Provide the [x, y] coordinate of the cell's center where the given text is located.  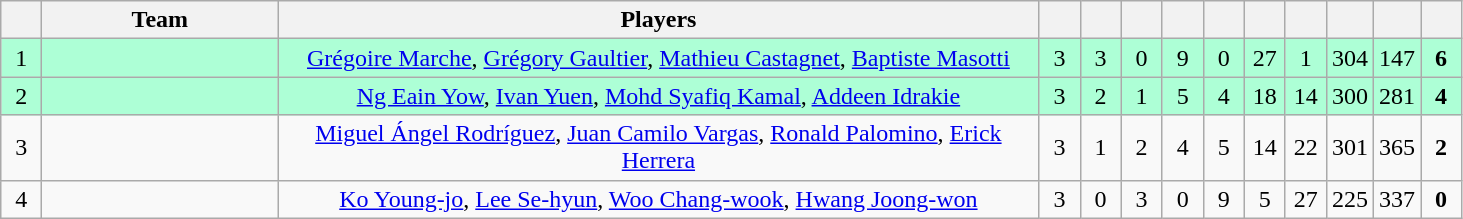
Players [658, 20]
18 [1264, 96]
22 [1306, 148]
Miguel Ángel Rodríguez, Juan Camilo Vargas, Ronald Palomino, Erick Herrera [658, 148]
6 [1440, 58]
301 [1350, 148]
Ko Young-jo, Lee Se-hyun, Woo Chang-wook, Hwang Joong-won [658, 199]
Team [160, 20]
225 [1350, 199]
Ng Eain Yow, Ivan Yuen, Mohd Syafiq Kamal, Addeen Idrakie [658, 96]
304 [1350, 58]
147 [1396, 58]
281 [1396, 96]
337 [1396, 199]
300 [1350, 96]
365 [1396, 148]
Grégoire Marche, Grégory Gaultier, Mathieu Castagnet, Baptiste Masotti [658, 58]
